Search for the cell housing the specified text and yield its [x, y] center coordinate. 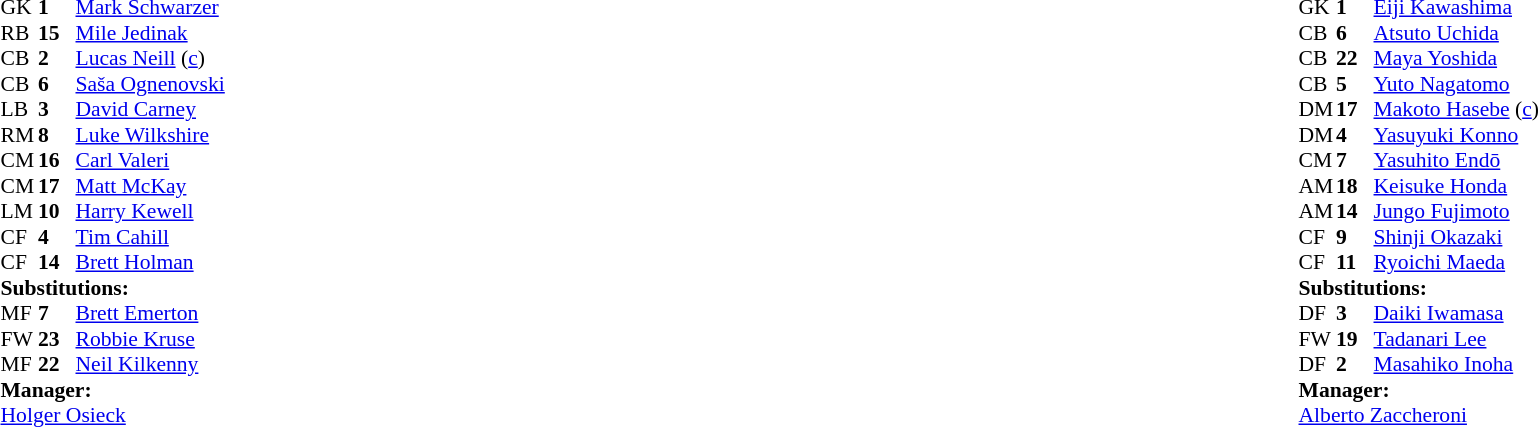
RM [19, 135]
18 [1355, 186]
Matt McKay [150, 186]
Neil Kilkenny [150, 365]
15 [57, 33]
Brett Emerton [150, 313]
LB [19, 109]
Luke Wilkshire [150, 135]
10 [57, 211]
RB [19, 33]
19 [1355, 339]
9 [1355, 237]
LM [19, 211]
Harry Kewell [150, 211]
David Carney [150, 109]
8 [57, 135]
5 [1355, 84]
Carl Valeri [150, 161]
Robbie Kruse [150, 339]
16 [57, 161]
Manager: [112, 390]
Lucas Neill (c) [150, 59]
Mile Jedinak [150, 33]
Substitutions: [112, 288]
Brett Holman [150, 263]
11 [1355, 263]
Saša Ognenovski [150, 84]
23 [57, 339]
Tim Cahill [150, 237]
